Scan for the cell matching the given text and deliver its [X, Y] coordinate at center. 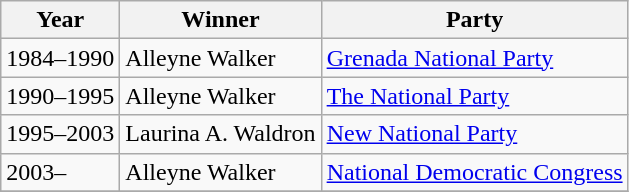
1984–1990 [60, 58]
Party [474, 20]
2003– [60, 172]
1990–1995 [60, 96]
Year [60, 20]
New National Party [474, 134]
Laurina A. Waldron [220, 134]
1995–2003 [60, 134]
Grenada National Party [474, 58]
The National Party [474, 96]
Winner [220, 20]
National Democratic Congress [474, 172]
